Locate the cell with the specified text and output its (X, Y) center coordinate. 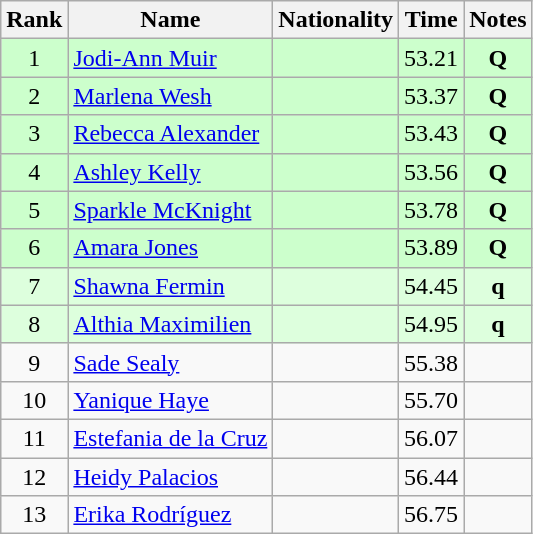
Marlena Wesh (170, 96)
Ashley Kelly (170, 172)
13 (34, 515)
9 (34, 362)
1 (34, 58)
Amara Jones (170, 248)
Erika Rodríguez (170, 515)
Notes (498, 20)
55.38 (432, 362)
55.70 (432, 400)
Sade Sealy (170, 362)
Name (170, 20)
Shawna Fermin (170, 286)
Althia Maximilien (170, 324)
Rebecca Alexander (170, 134)
Heidy Palacios (170, 477)
53.21 (432, 58)
53.43 (432, 134)
Time (432, 20)
53.37 (432, 96)
Yanique Haye (170, 400)
56.75 (432, 515)
Estefania de la Cruz (170, 438)
Rank (34, 20)
4 (34, 172)
54.95 (432, 324)
Sparkle McKnight (170, 210)
11 (34, 438)
54.45 (432, 286)
6 (34, 248)
Jodi-Ann Muir (170, 58)
3 (34, 134)
53.56 (432, 172)
53.78 (432, 210)
5 (34, 210)
8 (34, 324)
7 (34, 286)
2 (34, 96)
53.89 (432, 248)
56.07 (432, 438)
56.44 (432, 477)
Nationality (336, 20)
10 (34, 400)
12 (34, 477)
